Scan for the cell matching the given text and deliver its [X, Y] coordinate at center. 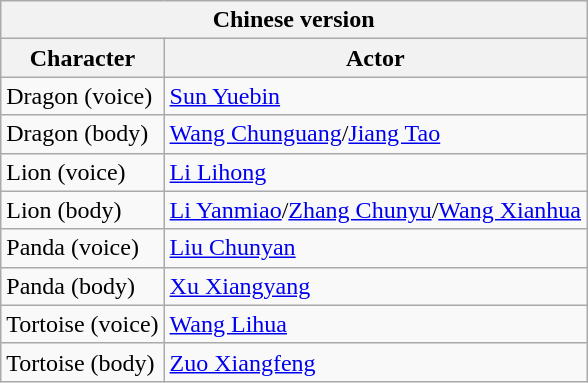
Panda (body) [82, 286]
Tortoise (voice) [82, 324]
Character [82, 58]
Chinese version [294, 20]
Dragon (voice) [82, 96]
Lion (voice) [82, 172]
Tortoise (body) [82, 362]
Liu Chunyan [375, 248]
Sun Yuebin [375, 96]
Wang Chunguang/Jiang Tao [375, 134]
Wang Lihua [375, 324]
Zuo Xiangfeng [375, 362]
Li Lihong [375, 172]
Xu Xiangyang [375, 286]
Actor [375, 58]
Panda (voice) [82, 248]
Dragon (body) [82, 134]
Li Yanmiao/Zhang Chunyu/Wang Xianhua [375, 210]
Lion (body) [82, 210]
